For the text-containing cell, return its midpoint in [X, Y] coordinate format. 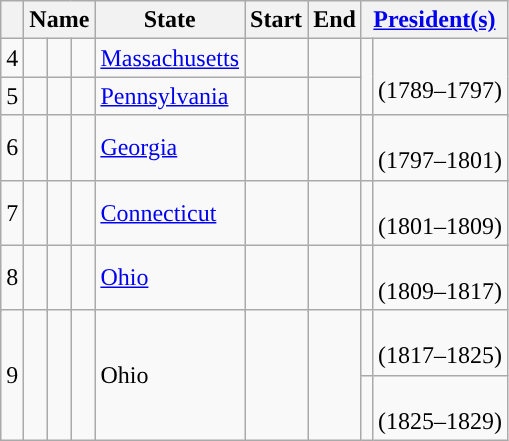
6 [12, 148]
7 [12, 212]
Georgia [170, 148]
(1809–1817) [440, 278]
8 [12, 278]
(1825–1829) [440, 408]
4 [12, 58]
End [335, 20]
Pennsylvania [170, 96]
(1801–1809) [440, 212]
President(s) [434, 20]
9 [12, 375]
Massachusetts [170, 58]
Start [276, 20]
State [170, 20]
(1797–1801) [440, 148]
5 [12, 96]
Connecticut [170, 212]
Name [60, 20]
(1789–1797) [440, 77]
(1817–1825) [440, 342]
